Determine the (X, Y) coordinate at the center of the cell enclosing the given text.  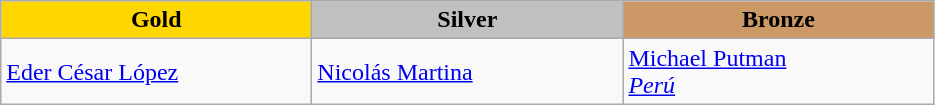
Nicolás Martina (468, 72)
Michael Putman Perú (778, 72)
Silver (468, 20)
Eder César López (156, 72)
Bronze (778, 20)
Gold (156, 20)
